Return the [x, y] coordinate for the center point of the cell that contains the specified text.  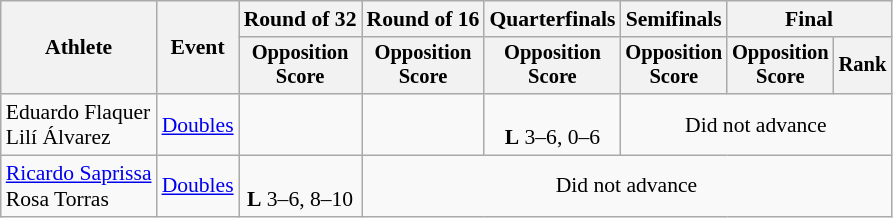
L 3–6, 8–10 [300, 186]
Ricardo Saprissa Rosa Torras [79, 186]
Eduardo Flaquer Lilí Álvarez [79, 124]
Event [198, 48]
Rank [863, 66]
Round of 32 [300, 19]
Semifinals [674, 19]
L 3–6, 0–6 [552, 124]
Athlete [79, 48]
Quarterfinals [552, 19]
Final [809, 19]
Round of 16 [424, 19]
